Detect which cell encompasses the target text, then output its (x, y) center coordinate. 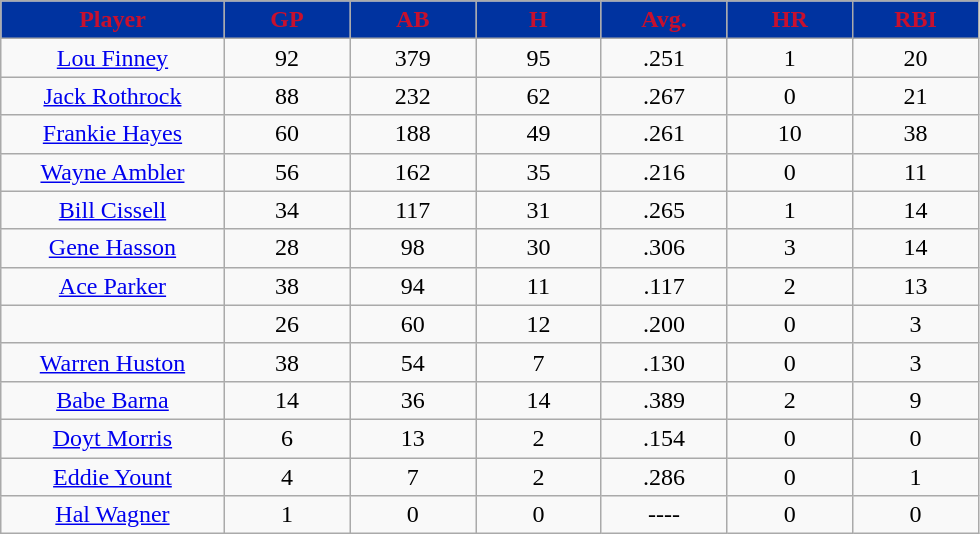
Player (112, 20)
21 (916, 96)
.154 (664, 438)
Doyt Morris (112, 438)
36 (413, 400)
Avg. (664, 20)
Jack Rothrock (112, 96)
6 (287, 438)
Frankie Hayes (112, 134)
30 (539, 248)
379 (413, 58)
.216 (664, 172)
.200 (664, 324)
4 (287, 477)
.389 (664, 400)
56 (287, 172)
28 (287, 248)
10 (790, 134)
94 (413, 286)
232 (413, 96)
Gene Hasson (112, 248)
12 (539, 324)
HR (790, 20)
88 (287, 96)
Lou Finney (112, 58)
62 (539, 96)
Babe Barna (112, 400)
---- (664, 515)
35 (539, 172)
GP (287, 20)
9 (916, 400)
.130 (664, 362)
117 (413, 210)
54 (413, 362)
Warren Huston (112, 362)
Ace Parker (112, 286)
34 (287, 210)
.286 (664, 477)
188 (413, 134)
20 (916, 58)
49 (539, 134)
AB (413, 20)
.267 (664, 96)
.306 (664, 248)
95 (539, 58)
.251 (664, 58)
98 (413, 248)
162 (413, 172)
Hal Wagner (112, 515)
Eddie Yount (112, 477)
.265 (664, 210)
31 (539, 210)
.261 (664, 134)
.117 (664, 286)
H (539, 20)
Bill Cissell (112, 210)
RBI (916, 20)
26 (287, 324)
92 (287, 58)
Wayne Ambler (112, 172)
